Capture the cell that displays the provided text and extract its [X, Y] central coordinate. 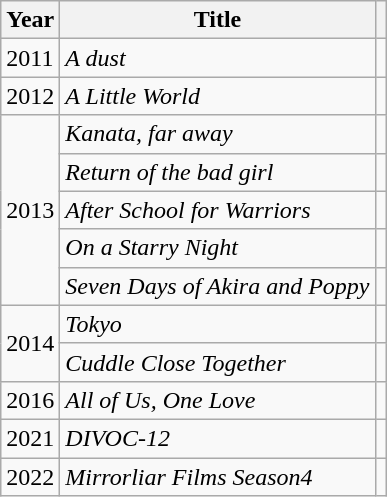
Tokyo [218, 324]
Kanata, far away [218, 134]
2013 [30, 210]
Mirrorliar Films Season4 [218, 477]
Cuddle Close Together [218, 362]
Year [30, 20]
2014 [30, 343]
2011 [30, 58]
Seven Days of Akira and Poppy [218, 286]
A Little World [218, 96]
DIVOC-12 [218, 438]
All of Us, One Love [218, 400]
Return of the bad girl [218, 172]
2016 [30, 400]
2021 [30, 438]
Title [218, 20]
After School for Warriors [218, 210]
2012 [30, 96]
On a Starry Night [218, 248]
A dust [218, 58]
2022 [30, 477]
